Detect which cell encompasses the target text, then output its (x, y) center coordinate. 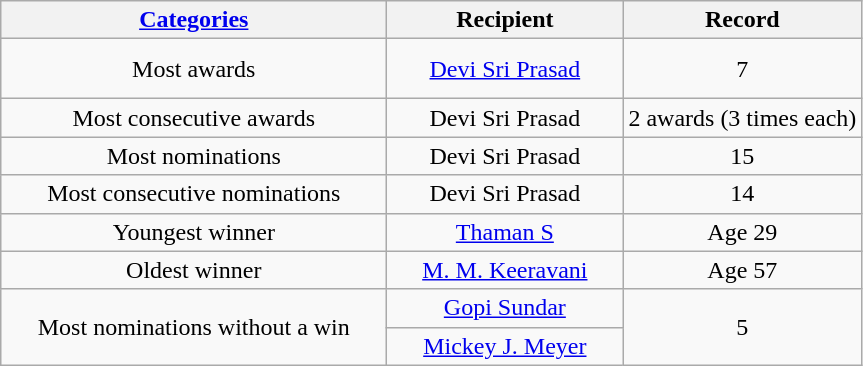
15 (742, 156)
Most nominations (194, 156)
14 (742, 194)
Record (742, 20)
M. M. Keeravani (505, 270)
Oldest winner (194, 270)
Gopi Sundar (505, 308)
Most nominations without a win (194, 327)
Thaman S (505, 232)
Youngest winner (194, 232)
Age 29 (742, 232)
2 awards (3 times each) (742, 118)
Most consecutive nominations (194, 194)
Most awards (194, 69)
Recipient (505, 20)
Most consecutive awards (194, 118)
Age 57 (742, 270)
5 (742, 327)
7 (742, 69)
Mickey J. Meyer (505, 346)
Categories (194, 20)
